For the text-containing cell, return its midpoint in (x, y) coordinate format. 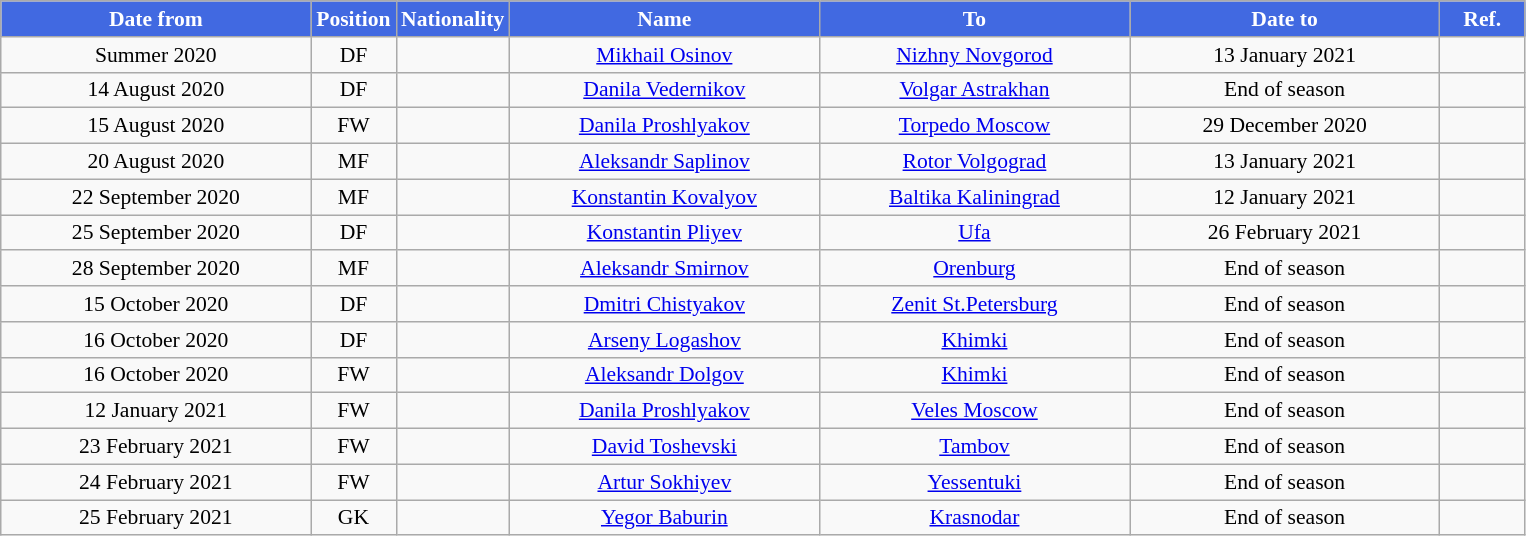
Arseny Logashov (664, 340)
Yegor Baburin (664, 518)
Artur Sokhiyev (664, 482)
GK (354, 518)
Name (664, 19)
Baltika Kaliningrad (974, 197)
Date from (156, 19)
Yessentuki (974, 482)
Mikhail Osinov (664, 55)
Summer 2020 (156, 55)
Aleksandr Saplinov (664, 162)
Nationality (452, 19)
Konstantin Pliyev (664, 233)
15 August 2020 (156, 126)
22 September 2020 (156, 197)
25 September 2020 (156, 233)
Aleksandr Dolgov (664, 375)
23 February 2021 (156, 447)
Ref. (1482, 19)
Danila Vedernikov (664, 90)
14 August 2020 (156, 90)
24 February 2021 (156, 482)
Krasnodar (974, 518)
David Toshevski (664, 447)
To (974, 19)
15 October 2020 (156, 304)
Tambov (974, 447)
Veles Moscow (974, 411)
Torpedo Moscow (974, 126)
26 February 2021 (1285, 233)
Nizhny Novgorod (974, 55)
Orenburg (974, 269)
Aleksandr Smirnov (664, 269)
Konstantin Kovalyov (664, 197)
Dmitri Chistyakov (664, 304)
Rotor Volgograd (974, 162)
Zenit St.Petersburg (974, 304)
25 February 2021 (156, 518)
Volgar Astrakhan (974, 90)
Position (354, 19)
Date to (1285, 19)
20 August 2020 (156, 162)
29 December 2020 (1285, 126)
28 September 2020 (156, 269)
Ufa (974, 233)
